Return the [X, Y] coordinate for the center point of the cell that contains the specified text.  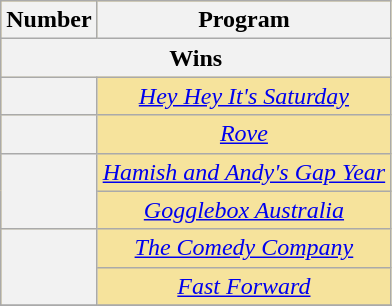
Fast Forward [244, 286]
Gogglebox Australia [244, 210]
Rove [244, 134]
Wins [196, 58]
Program [244, 20]
Hey Hey It's Saturday [244, 96]
Number [49, 20]
The Comedy Company [244, 248]
Hamish and Andy's Gap Year [244, 172]
